Pinpoint the cell where the given text exists, returning its (x, y) midpoint coordinate. 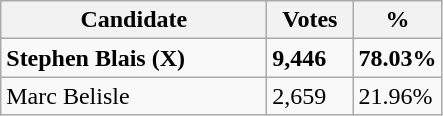
21.96% (398, 96)
Votes (310, 20)
% (398, 20)
Stephen Blais (X) (134, 58)
Marc Belisle (134, 96)
2,659 (310, 96)
9,446 (310, 58)
Candidate (134, 20)
78.03% (398, 58)
